From the cell containing the given text, extract its center point as (x, y) coordinate. 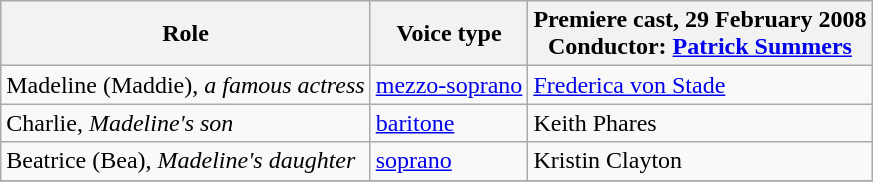
Voice type (449, 34)
Role (186, 34)
Beatrice (Bea), Madeline's daughter (186, 161)
Kristin Clayton (700, 161)
Charlie, Madeline's son (186, 123)
Frederica von Stade (700, 85)
Madeline (Maddie), a famous actress (186, 85)
soprano (449, 161)
Keith Phares (700, 123)
mezzo-soprano (449, 85)
Premiere cast, 29 February 2008Conductor: Patrick Summers (700, 34)
baritone (449, 123)
